Detect which cell encompasses the target text, then output its [X, Y] center coordinate. 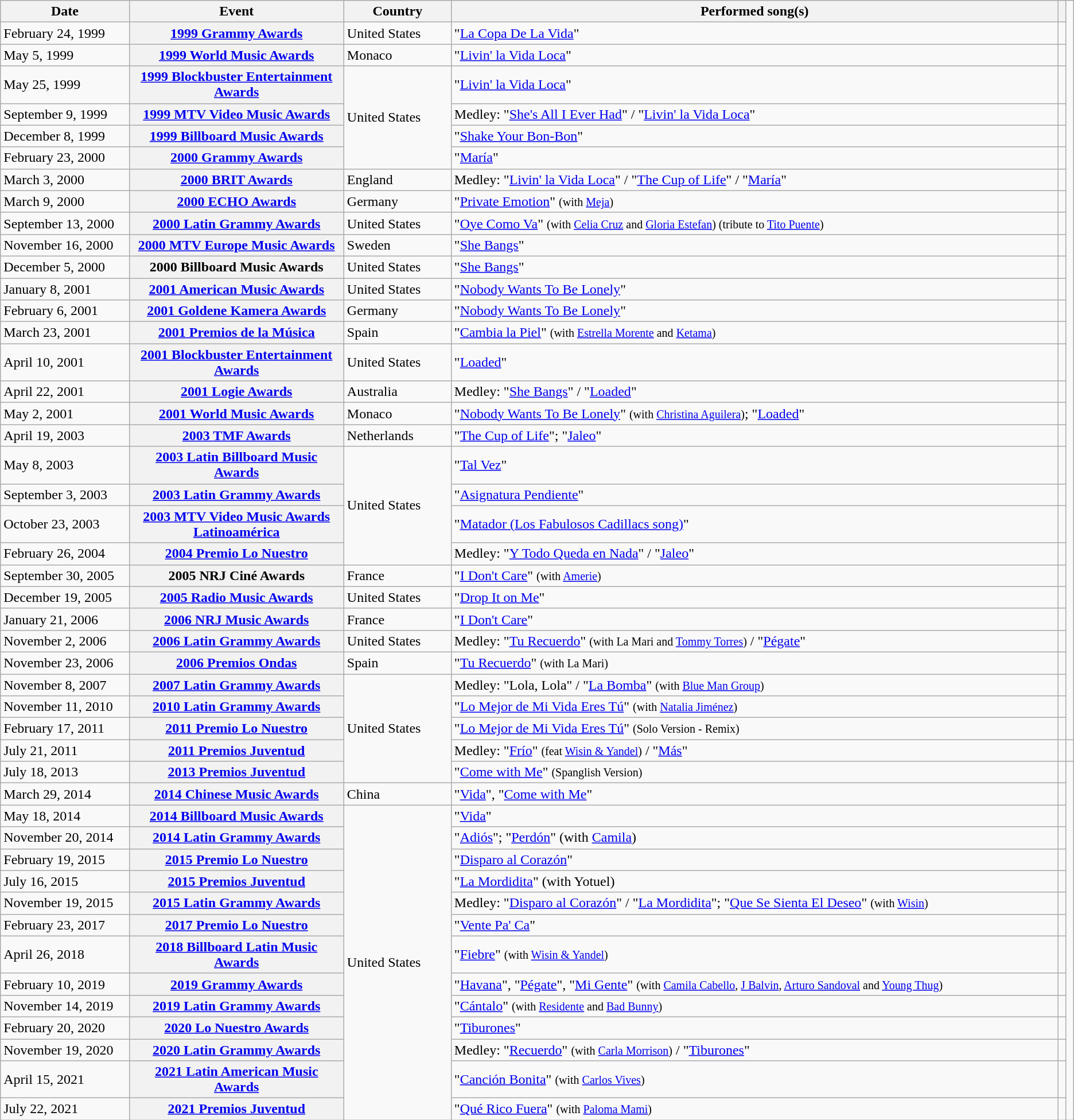
2000 Grammy Awards [236, 158]
November 23, 2006 [65, 663]
February 24, 1999 [65, 33]
1999 Blockbuster Entertainment Awards [236, 85]
2019 Grammy Awards [236, 984]
February 26, 2004 [65, 554]
"Disparo al Corazón" [754, 860]
1999 MTV Video Music Awards [236, 114]
March 23, 2001 [65, 333]
November 2, 2006 [65, 641]
November 19, 2015 [65, 903]
December 8, 1999 [65, 136]
Medley: "She Bangs" / "Loaded" [754, 392]
"Private Emotion" (with Meja) [754, 201]
November 16, 2000 [65, 245]
2005 NRJ Ciné Awards [236, 575]
May 18, 2014 [65, 816]
2003 Latin Grammy Awards [236, 495]
2003 Latin Billboard Music Awards [236, 465]
2000 BRIT Awards [236, 180]
November 20, 2014 [65, 838]
"Asignatura Pendiente" [754, 495]
February 19, 2015 [65, 860]
2006 NRJ Music Awards [236, 619]
Date [65, 11]
"Loaded" [754, 363]
May 25, 1999 [65, 85]
April 15, 2021 [65, 1080]
2001 American Music Awards [236, 289]
2003 MTV Video Music Awards Latinoamérica [236, 524]
February 17, 2011 [65, 729]
"Tal Vez" [754, 465]
"María" [754, 158]
February 23, 2000 [65, 158]
December 5, 2000 [65, 267]
Australia [397, 392]
2015 Premio Lo Nuestro [236, 860]
Netherlands [397, 435]
Event [236, 11]
2015 Latin Grammy Awards [236, 903]
China [397, 794]
2005 Radio Music Awards [236, 597]
"Qué Rico Fuera" (with Paloma Mami) [754, 1109]
1999 Grammy Awards [236, 33]
"The Cup of Life"; "Jaleo" [754, 435]
May 8, 2003 [65, 465]
May 2, 2001 [65, 414]
2017 Premio Lo Nuestro [236, 925]
September 30, 2005 [65, 575]
November 8, 2007 [65, 685]
"Tu Recuerdo" (with La Mari) [754, 663]
2000 MTV Europe Music Awards [236, 245]
2007 Latin Grammy Awards [236, 685]
"Come with Me" (Spanglish Version) [754, 772]
2013 Premios Juventud [236, 772]
Medley: "She's All I Ever Had" / "Livin' la Vida Loca" [754, 114]
Performed song(s) [754, 11]
2000 ECHO Awards [236, 201]
"Drop It on Me" [754, 597]
"Adiós"; "Perdón" (with Camila) [754, 838]
2020 Lo Nuestro Awards [236, 1028]
"I Don't Care" [754, 619]
2010 Latin Grammy Awards [236, 707]
2004 Premio Lo Nuestro [236, 554]
1999 Billboard Music Awards [236, 136]
February 10, 2019 [65, 984]
November 19, 2020 [65, 1049]
"Tiburones" [754, 1028]
2014 Latin Grammy Awards [236, 838]
2018 Billboard Latin Music Awards [236, 955]
May 5, 1999 [65, 55]
September 3, 2003 [65, 495]
February 23, 2017 [65, 925]
July 21, 2011 [65, 750]
2001 Logie Awards [236, 392]
Medley: "Recuerdo" (with Carla Morrison) / "Tiburones" [754, 1049]
July 18, 2013 [65, 772]
January 21, 2006 [65, 619]
Medley: "Frío" (feat Wisin & Yandel) / "Más" [754, 750]
"Vida", "Come with Me" [754, 794]
Sweden [397, 245]
2015 Premios Juventud [236, 881]
February 6, 2001 [65, 311]
"I Don't Care" (with Amerie) [754, 575]
2020 Latin Grammy Awards [236, 1049]
November 11, 2010 [65, 707]
Medley: "Lola, Lola" / "La Bomba" (with Blue Man Group) [754, 685]
April 26, 2018 [65, 955]
January 8, 2001 [65, 289]
2011 Premios Juventud [236, 750]
2014 Billboard Music Awards [236, 816]
2014 Chinese Music Awards [236, 794]
2006 Premios Ondas [236, 663]
Medley: "Tu Recuerdo" (with La Mari and Tommy Torres) / "Pégate" [754, 641]
"Matador (Los Fabulosos Cadillacs song)" [754, 524]
2001 World Music Awards [236, 414]
"Vida" [754, 816]
2021 Premios Juventud [236, 1109]
2001 Goldene Kamera Awards [236, 311]
"La Copa De La Vida" [754, 33]
Country [397, 11]
July 16, 2015 [65, 881]
England [397, 180]
"Havana", "Pégate", "Mi Gente" (with Camila Cabello, J Balvin, Arturo Sandoval and Young Thug) [754, 984]
Medley: "Livin' la Vida Loca" / "The Cup of Life" / "María" [754, 180]
October 23, 2003 [65, 524]
April 10, 2001 [65, 363]
March 29, 2014 [65, 794]
March 9, 2000 [65, 201]
"Oye Como Va" (with Celia Cruz and Gloria Estefan) (tribute to Tito Puente) [754, 223]
Medley: "Disparo al Corazón" / "La Mordidita"; "Que Se Sienta El Deseo" (with Wisin) [754, 903]
September 9, 1999 [65, 114]
March 3, 2000 [65, 180]
2000 Billboard Music Awards [236, 267]
2021 Latin American Music Awards [236, 1080]
"Cambia la Piel" (with Estrella Morente and Ketama) [754, 333]
2011 Premio Lo Nuestro [236, 729]
November 14, 2019 [65, 1006]
2000 Latin Grammy Awards [236, 223]
"Canción Bonita" (with Carlos Vives) [754, 1080]
"Fiebre" (with Wisin & Yandel) [754, 955]
April 22, 2001 [65, 392]
"Shake Your Bon-Bon" [754, 136]
April 19, 2003 [65, 435]
February 20, 2020 [65, 1028]
2001 Premios de la Música [236, 333]
"Vente Pa' Ca" [754, 925]
2003 TMF Awards [236, 435]
1999 World Music Awards [236, 55]
"Nobody Wants To Be Lonely" (with Christina Aguilera); "Loaded" [754, 414]
2019 Latin Grammy Awards [236, 1006]
2006 Latin Grammy Awards [236, 641]
December 19, 2005 [65, 597]
Medley: "Y Todo Queda en Nada" / "Jaleo" [754, 554]
"Cántalo" (with Residente and Bad Bunny) [754, 1006]
"La Mordidita" (with Yotuel) [754, 881]
"Lo Mejor de Mi Vida Eres Tú" (Solo Version - Remix) [754, 729]
September 13, 2000 [65, 223]
2001 Blockbuster Entertainment Awards [236, 363]
"Lo Mejor de Mi Vida Eres Tú" (with Natalia Jiménez) [754, 707]
July 22, 2021 [65, 1109]
